Determine the (x, y) coordinate at the center of the cell enclosing the given text.  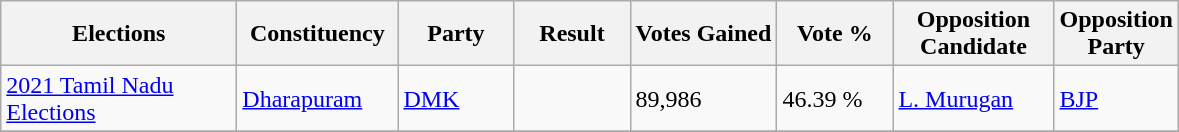
Dharapuram (318, 98)
Opposition Party (1116, 34)
Party (456, 34)
Elections (119, 34)
46.39 % (835, 98)
2021 Tamil Nadu Elections (119, 98)
BJP (1116, 98)
89,986 (704, 98)
L. Murugan (974, 98)
Result (572, 34)
DMK (456, 98)
Votes Gained (704, 34)
Vote % (835, 34)
Opposition Candidate (974, 34)
Constituency (318, 34)
